From the cell containing the given text, extract its center point as (x, y) coordinate. 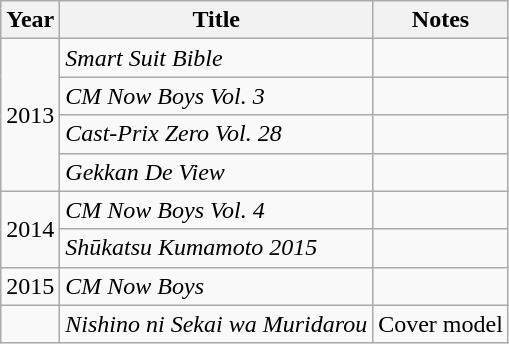
CM Now Boys (216, 286)
Shūkatsu Kumamoto 2015 (216, 248)
Year (30, 20)
Gekkan De View (216, 172)
Title (216, 20)
Notes (441, 20)
Smart Suit Bible (216, 58)
Cast-Prix Zero Vol. 28 (216, 134)
Cover model (441, 324)
2015 (30, 286)
2013 (30, 115)
2014 (30, 229)
CM Now Boys Vol. 4 (216, 210)
Nishino ni Sekai wa Muridarou (216, 324)
CM Now Boys Vol. 3 (216, 96)
